Identify which cell holds the provided text, then report its [X, Y] central coordinate. 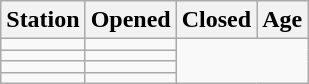
Station [43, 20]
Opened [130, 20]
Age [282, 20]
Closed [216, 20]
